Provide the [x, y] coordinate of the cell's center where the given text is located.  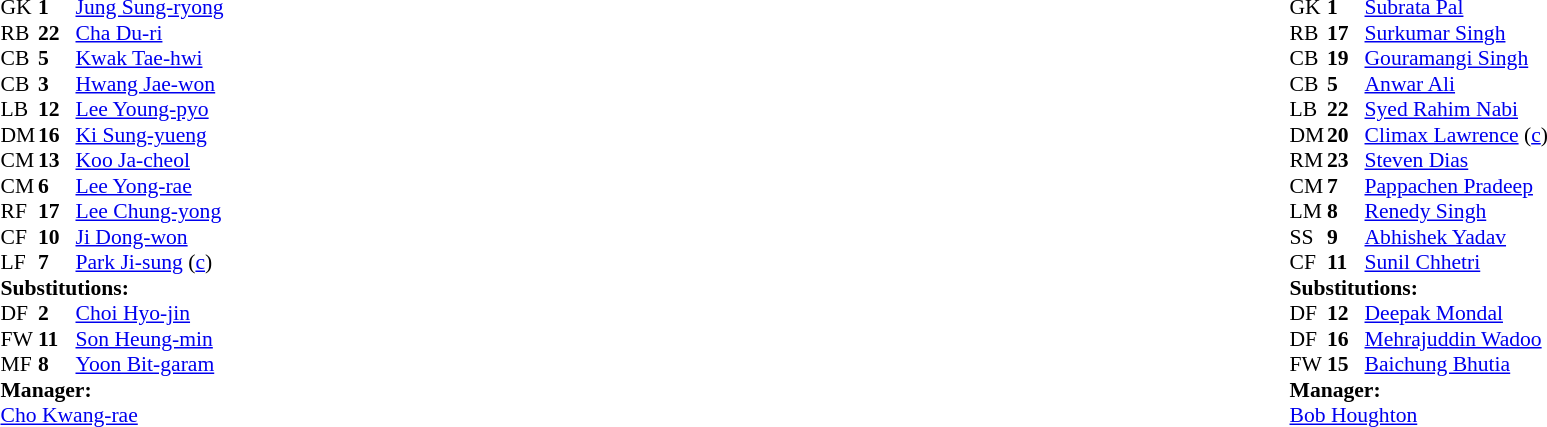
Park Ji-sung (c) [150, 263]
3 [57, 84]
Yoon Bit-garam [150, 365]
9 [1346, 237]
Koo Ja-cheol [150, 161]
23 [1346, 161]
20 [1346, 135]
13 [57, 161]
Choi Hyo-jin [150, 313]
Manager: [112, 390]
SS [1309, 237]
Son Heung-min [150, 339]
Kwak Tae-hwi [150, 59]
15 [1346, 365]
Substitutions: [112, 288]
Lee Chung-yong [150, 211]
LM [1309, 211]
Ji Dong-won [150, 237]
MF [19, 365]
Hwang Jae-won [150, 84]
6 [57, 186]
2 [57, 313]
RF [19, 211]
19 [1346, 59]
Ki Sung-yueng [150, 135]
10 [57, 237]
RM [1309, 161]
Cha Du-ri [150, 33]
Lee Yong-rae [150, 186]
LF [19, 263]
Lee Young-pyo [150, 109]
